Pinpoint the cell where the given text exists, returning its (x, y) midpoint coordinate. 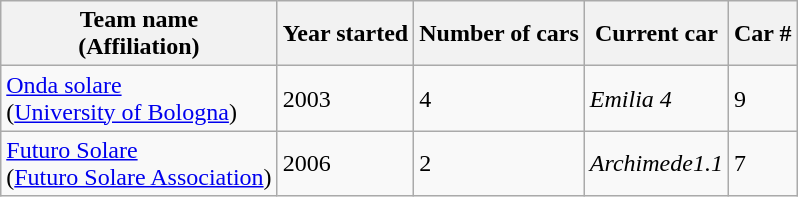
Emilia 4 (656, 98)
Year started (346, 34)
Current car (656, 34)
2003 (346, 98)
7 (762, 164)
Team name(Affiliation) (139, 34)
4 (500, 98)
Archimede1.1 (656, 164)
Number of cars (500, 34)
2 (500, 164)
9 (762, 98)
Onda solare(University of Bologna) (139, 98)
Car # (762, 34)
Futuro Solare(Futuro Solare Association) (139, 164)
2006 (346, 164)
